For the text-containing cell, return its midpoint in (X, Y) coordinate format. 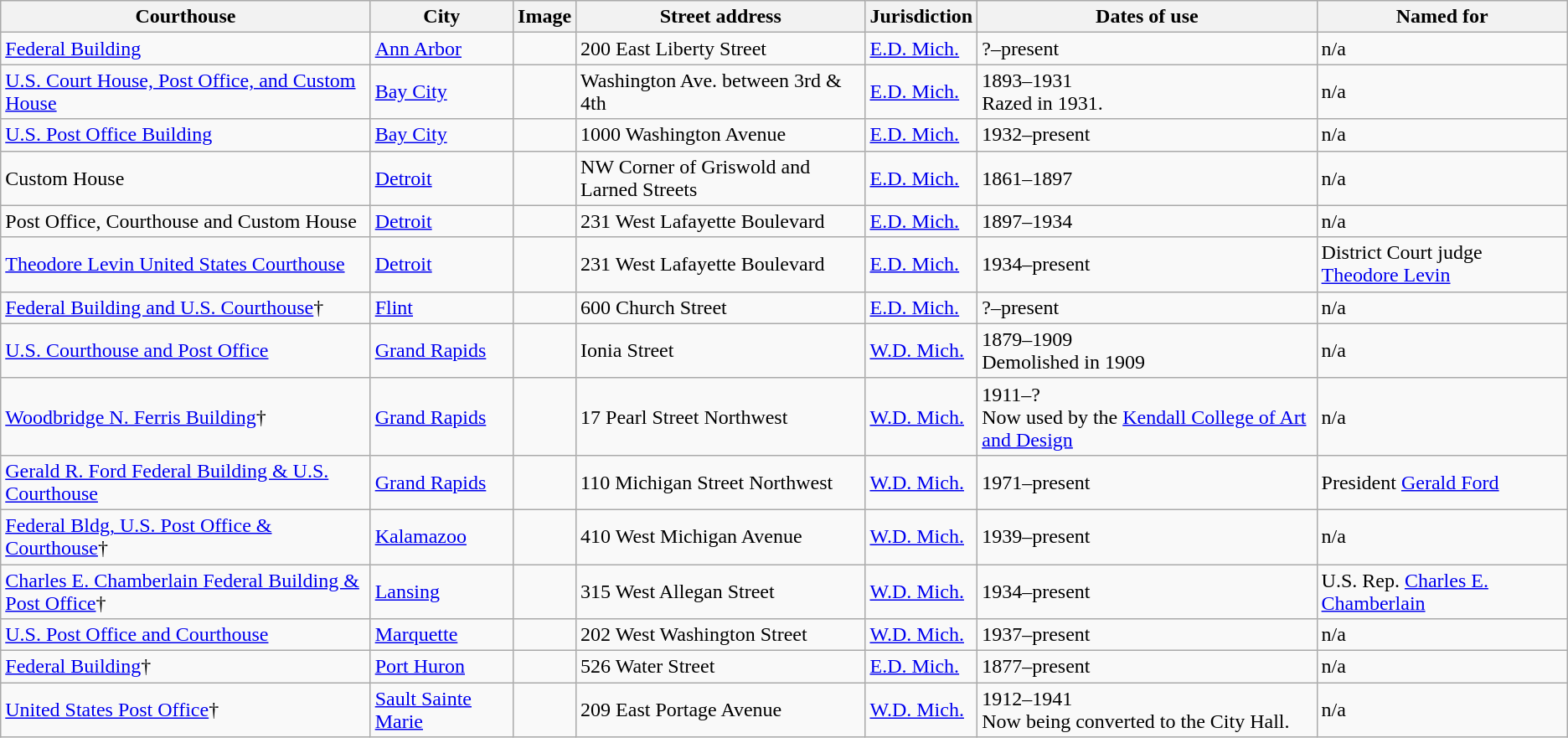
1893–1931Razed in 1931. (1148, 92)
Woodbridge N. Ferris Building† (186, 416)
209 East Portage Avenue (720, 710)
315 West Allegan Street (720, 591)
Flint (441, 307)
1971–present (1148, 483)
Kalamazoo (441, 536)
1911–?Now used by the Kendall College of Art and Design (1148, 416)
1939–present (1148, 536)
Marquette (441, 635)
Jurisdiction (921, 17)
200 East Liberty Street (720, 49)
1912–1941Now being converted to the City Hall. (1148, 710)
1932–present (1148, 135)
Dates of use (1148, 17)
U.S. Post Office and Courthouse (186, 635)
Courthouse (186, 17)
U.S. Post Office Building (186, 135)
Federal Bldg, U.S. Post Office & Courthouse† (186, 536)
1877–present (1148, 667)
United States Post Office† (186, 710)
202 West Washington Street (720, 635)
Washington Ave. between 3rd & 4th (720, 92)
U.S. Rep. Charles E. Chamberlain (1442, 591)
17 Pearl Street Northwest (720, 416)
Ann Arbor (441, 49)
Federal Building† (186, 667)
Port Huron (441, 667)
1879–1909Demolished in 1909 (1148, 350)
1937–present (1148, 635)
1000 Washington Avenue (720, 135)
Street address (720, 17)
U.S. Court House, Post Office, and Custom House (186, 92)
President Gerald Ford (1442, 483)
110 Michigan Street Northwest (720, 483)
Sault Sainte Marie (441, 710)
Image (544, 17)
Custom House (186, 178)
Federal Building (186, 49)
Charles E. Chamberlain Federal Building & Post Office† (186, 591)
Gerald R. Ford Federal Building & U.S. Courthouse (186, 483)
410 West Michigan Avenue (720, 536)
526 Water Street (720, 667)
Lansing (441, 591)
1861–1897 (1148, 178)
1897–1934 (1148, 221)
Post Office, Courthouse and Custom House (186, 221)
City (441, 17)
Ionia Street (720, 350)
600 Church Street (720, 307)
U.S. Courthouse and Post Office (186, 350)
District Court judge Theodore Levin (1442, 265)
NW Corner of Griswold and Larned Streets (720, 178)
Named for (1442, 17)
Federal Building and U.S. Courthouse† (186, 307)
Theodore Levin United States Courthouse (186, 265)
